Locate the cell with the specified text and output its (X, Y) center coordinate. 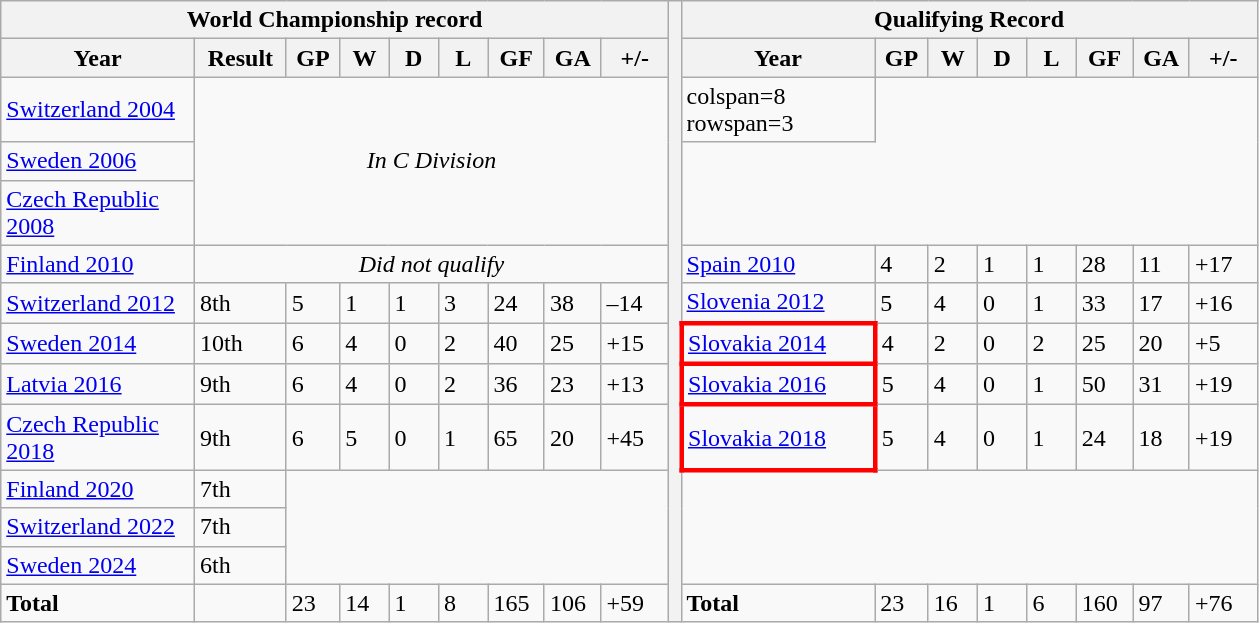
165 (516, 603)
World Championship record (335, 20)
Switzerland 2012 (98, 303)
+16 (1223, 303)
6th (240, 565)
Switzerland 2022 (98, 527)
colspan=8 rowspan=3 (778, 110)
17 (1162, 303)
14 (364, 603)
+59 (634, 603)
16 (952, 603)
In C Division (431, 161)
Result (240, 58)
28 (1104, 264)
36 (516, 384)
106 (572, 603)
Sweden 2024 (98, 565)
65 (516, 438)
Finland 2020 (98, 489)
+76 (1223, 603)
+5 (1223, 344)
Slovenia 2012 (778, 303)
18 (1162, 438)
Slovakia 2016 (778, 384)
Slovakia 2018 (778, 438)
160 (1104, 603)
Spain 2010 (778, 264)
Latvia 2016 (98, 384)
8 (462, 603)
Did not qualify (431, 264)
11 (1162, 264)
Sweden 2014 (98, 344)
Slovakia 2014 (778, 344)
33 (1104, 303)
40 (516, 344)
97 (1162, 603)
10th (240, 344)
Sweden 2006 (98, 161)
3 (462, 303)
38 (572, 303)
Qualifying Record (969, 20)
8th (240, 303)
Czech Republic 2008 (98, 212)
+13 (634, 384)
+45 (634, 438)
+17 (1223, 264)
Finland 2010 (98, 264)
+15 (634, 344)
50 (1104, 384)
Switzerland 2004 (98, 110)
–14 (634, 303)
31 (1162, 384)
Czech Republic 2018 (98, 438)
